Detect which cell encompasses the target text, then output its (X, Y) center coordinate. 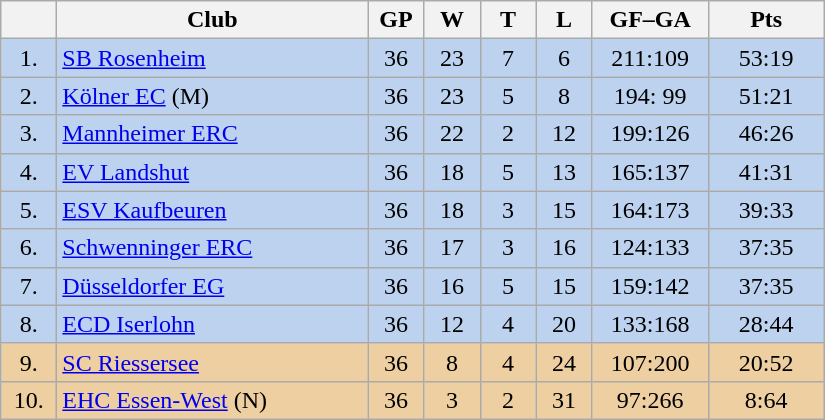
GF–GA (650, 20)
211:109 (650, 58)
107:200 (650, 362)
GP (396, 20)
2. (29, 96)
39:33 (766, 210)
24 (564, 362)
165:137 (650, 172)
17 (452, 248)
20 (564, 324)
EV Landshut (212, 172)
5. (29, 210)
L (564, 20)
8:64 (766, 400)
4. (29, 172)
97:266 (650, 400)
46:26 (766, 134)
T (508, 20)
Kölner EC (M) (212, 96)
51:21 (766, 96)
159:142 (650, 286)
22 (452, 134)
20:52 (766, 362)
Düsseldorfer EG (212, 286)
9. (29, 362)
6. (29, 248)
SC Riessersee (212, 362)
164:173 (650, 210)
7. (29, 286)
133:168 (650, 324)
EHC Essen-West (N) (212, 400)
53:19 (766, 58)
7 (508, 58)
28:44 (766, 324)
ESV Kaufbeuren (212, 210)
Pts (766, 20)
6 (564, 58)
41:31 (766, 172)
Mannheimer ERC (212, 134)
Schwenninger ERC (212, 248)
10. (29, 400)
124:133 (650, 248)
1. (29, 58)
Club (212, 20)
W (452, 20)
199:126 (650, 134)
194: 99 (650, 96)
8. (29, 324)
3. (29, 134)
31 (564, 400)
13 (564, 172)
ECD Iserlohn (212, 324)
SB Rosenheim (212, 58)
